Capture the cell that displays the provided text and extract its [X, Y] central coordinate. 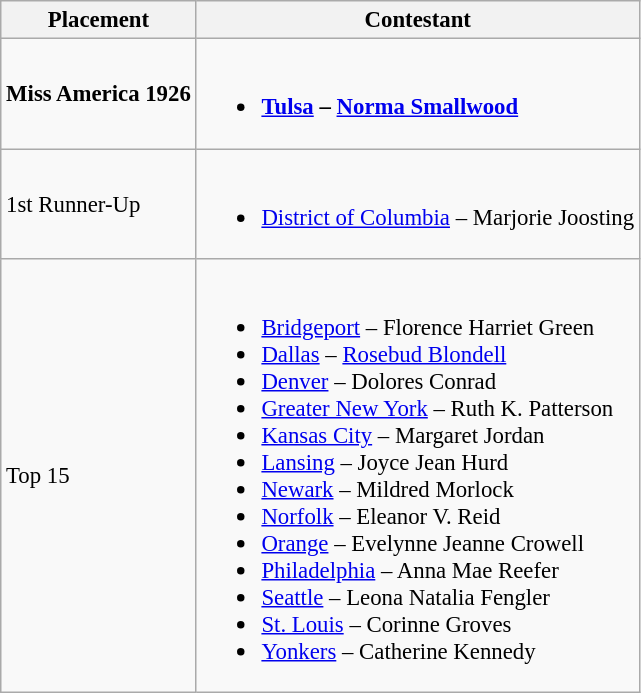
1st Runner-Up [98, 204]
Tulsa – Norma Smallwood [418, 94]
Top 15 [98, 476]
District of Columbia – Marjorie Joosting [418, 204]
Placement [98, 20]
Miss America 1926 [98, 94]
Contestant [418, 20]
